Extract the (x, y) coordinate from the center of the cell holding the provided text.  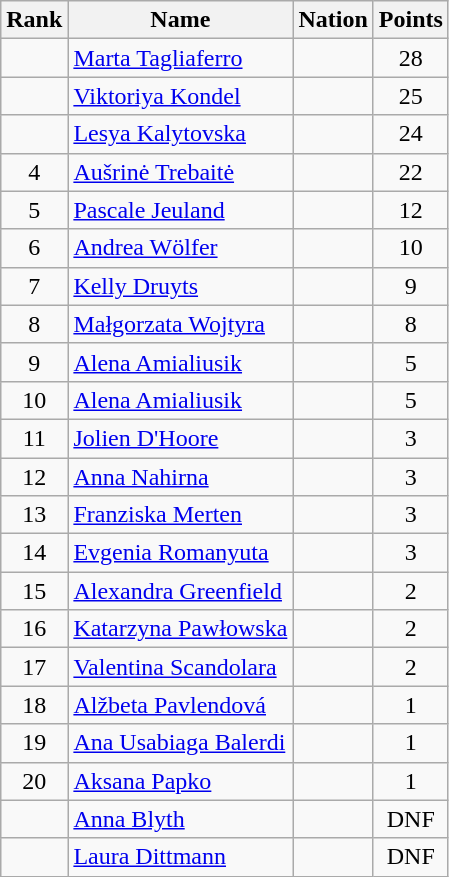
Katarzyna Pawłowska (180, 629)
Anna Nahirna (180, 477)
Anna Blyth (180, 819)
Kelly Druyts (180, 286)
Name (180, 20)
Franziska Merten (180, 515)
16 (34, 629)
4 (34, 172)
Alexandra Greenfield (180, 591)
20 (34, 781)
Evgenia Romanyuta (180, 553)
6 (34, 248)
Lesya Kalytovska (180, 134)
17 (34, 667)
Alžbeta Pavlendová (180, 705)
Valentina Scandolara (180, 667)
22 (410, 172)
19 (34, 743)
Aksana Papko (180, 781)
Małgorzata Wojtyra (180, 324)
Aušrinė Trebaitė (180, 172)
14 (34, 553)
15 (34, 591)
Laura Dittmann (180, 857)
11 (34, 438)
13 (34, 515)
18 (34, 705)
Marta Tagliaferro (180, 58)
Nation (333, 20)
Andrea Wölfer (180, 248)
Pascale Jeuland (180, 210)
25 (410, 96)
Jolien D'Hoore (180, 438)
24 (410, 134)
Points (410, 20)
Viktoriya Kondel (180, 96)
7 (34, 286)
Rank (34, 20)
28 (410, 58)
Ana Usabiaga Balerdi (180, 743)
